Scan for the cell matching the given text and deliver its (X, Y) coordinate at center. 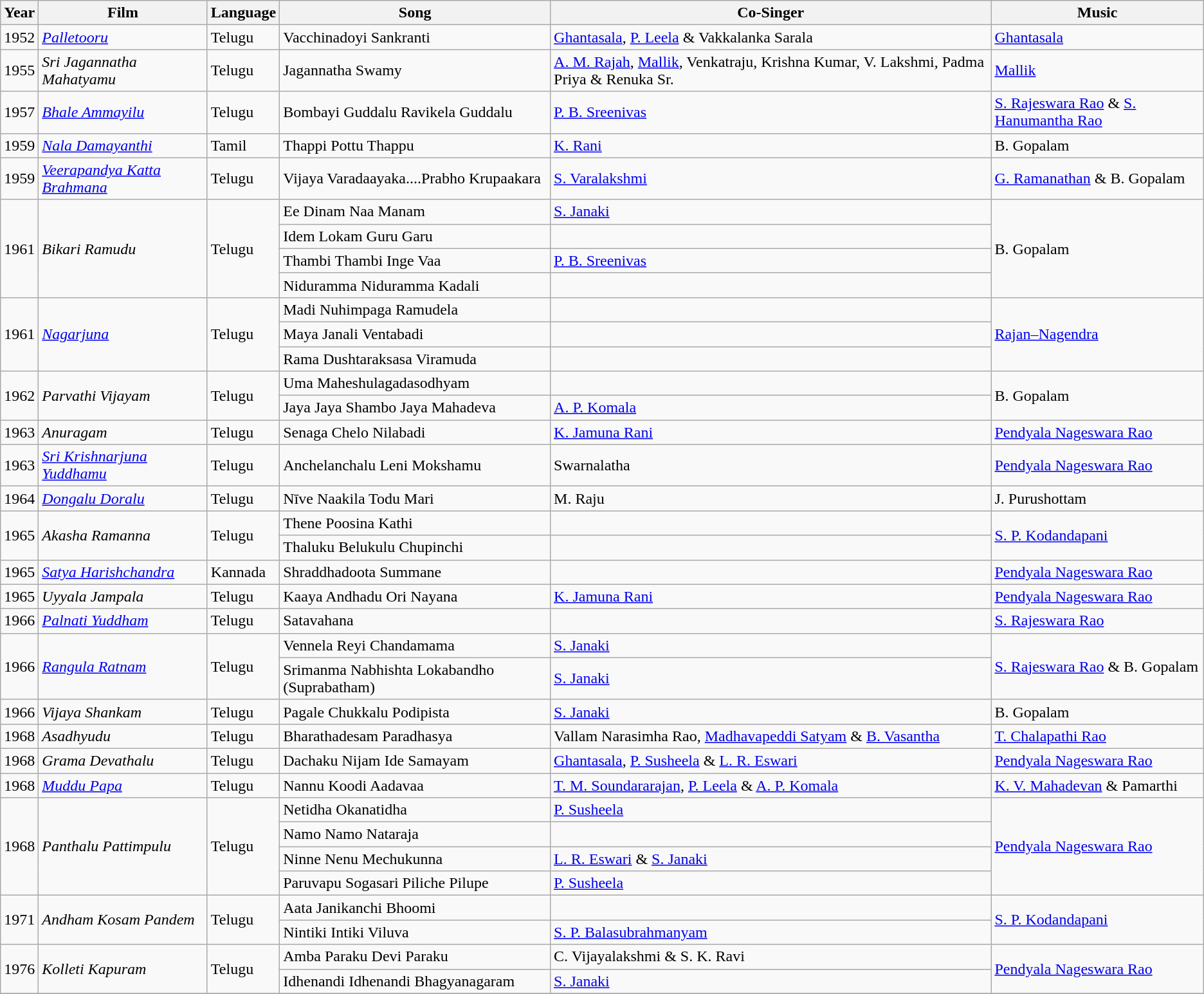
S. P. Balasubrahmanyam (771, 932)
Thappi Pottu Thappu (415, 145)
Satya Harishchandra (123, 572)
Panthalu Pattimpulu (123, 847)
1955 (19, 71)
Andham Kosam Pandem (123, 920)
Muddu Papa (123, 786)
Amba Paraku Devi Paraku (415, 957)
Nintiki Intiki Viluva (415, 932)
A. M. Rajah, Mallik, Venkatraju, Krishna Kumar, V. Lakshmi, Padma Priya & Renuka Sr. (771, 71)
Sri Krishnarjuna Yuddhamu (123, 466)
Aata Janikanchi Bhoomi (415, 908)
Thene Poosina Kathi (415, 523)
Satavahana (415, 621)
Pagale Chukkalu Podipista (415, 712)
Thambi Thambi Inge Vaa (415, 261)
Uyyala Jampala (123, 596)
Ghantasala (1097, 37)
Palnati Yuddham (123, 621)
Jaya Jaya Shambo Jaya Mahadeva (415, 408)
Vijaya Shankam (123, 712)
Dachaku Nijam Ide Samayam (415, 760)
Music (1097, 13)
Idhenandi Idhenandi Bhagyanagaram (415, 981)
A. P. Komala (771, 408)
C. Vijayalakshmi & S. K. Ravi (771, 957)
Srimanma Nabhishta Lokabandho (Suprabatham) (415, 678)
K. Rani (771, 145)
Namo Namo Nataraja (415, 834)
Song (415, 13)
Akasha Ramanna (123, 535)
Shraddhadoota Summane (415, 572)
Bharathadesam Paradhasya (415, 736)
Kolleti Kapuram (123, 969)
Rama Dushtaraksasa Viramuda (415, 358)
K. V. Mahadevan & Pamarthi (1097, 786)
1962 (19, 396)
Bhale Ammayilu (123, 112)
Rangula Ratnam (123, 667)
Sri Jagannatha Mahatyamu (123, 71)
Language (243, 13)
Anuragam (123, 432)
Uma Maheshulagadasodhyam (415, 383)
Madi Nuhimpaga Ramudela (415, 309)
Asadhyudu (123, 736)
Dongalu Doralu (123, 499)
Veerapandya Katta Brahmana (123, 179)
Maya Janali Ventabadi (415, 334)
Netidha Okanatidha (415, 810)
Bikari Ramudu (123, 248)
Nagarjuna (123, 334)
Paruvapu Sogasari Piliche Pilupe (415, 883)
Rajan–Nagendra (1097, 334)
Ghantasala, P. Leela & Vakkalanka Sarala (771, 37)
S. Varalakshmi (771, 179)
Co-Singer (771, 13)
1952 (19, 37)
1964 (19, 499)
T. Chalapathi Rao (1097, 736)
Jagannatha Swamy (415, 71)
Swarnalatha (771, 466)
Vacchinadoyi Sankranti (415, 37)
1971 (19, 920)
Vallam Narasimha Rao, Madhavapeddi Satyam & B. Vasantha (771, 736)
Film (123, 13)
Year (19, 13)
Thaluku Belukulu Chupinchi (415, 548)
Ee Dinam Naa Manam (415, 212)
Parvathi Vijayam (123, 396)
Palletooru (123, 37)
Niduramma Niduramma Kadali (415, 285)
Vennela Reyi Chandamama (415, 645)
T. M. Soundararajan, P. Leela & A. P. Komala (771, 786)
Kannada (243, 572)
Tamil (243, 145)
Nannu Koodi Aadavaa (415, 786)
Bombayi Guddalu Ravikela Guddalu (415, 112)
Anchelanchalu Leni Mokshamu (415, 466)
Nala Damayanthi (123, 145)
Idem Lokam Guru Garu (415, 236)
J. Purushottam (1097, 499)
Senaga Chelo Nilabadi (415, 432)
G. Ramanathan & B. Gopalam (1097, 179)
1957 (19, 112)
Mallik (1097, 71)
Vijaya Varadaayaka....Prabho Krupaakara (415, 179)
Kaaya Andhadu Ori Nayana (415, 596)
Ghantasala, P. Susheela & L. R. Eswari (771, 760)
1976 (19, 969)
L. R. Eswari & S. Janaki (771, 859)
Ninne Nenu Mechukunna (415, 859)
Grama Devathalu (123, 760)
M. Raju (771, 499)
S. Rajeswara Rao & B. Gopalam (1097, 667)
Nīve Naakila Todu Mari (415, 499)
S. Rajeswara Rao (1097, 621)
S. Rajeswara Rao & S. Hanumantha Rao (1097, 112)
